Detect which cell encompasses the target text, then output its (X, Y) center coordinate. 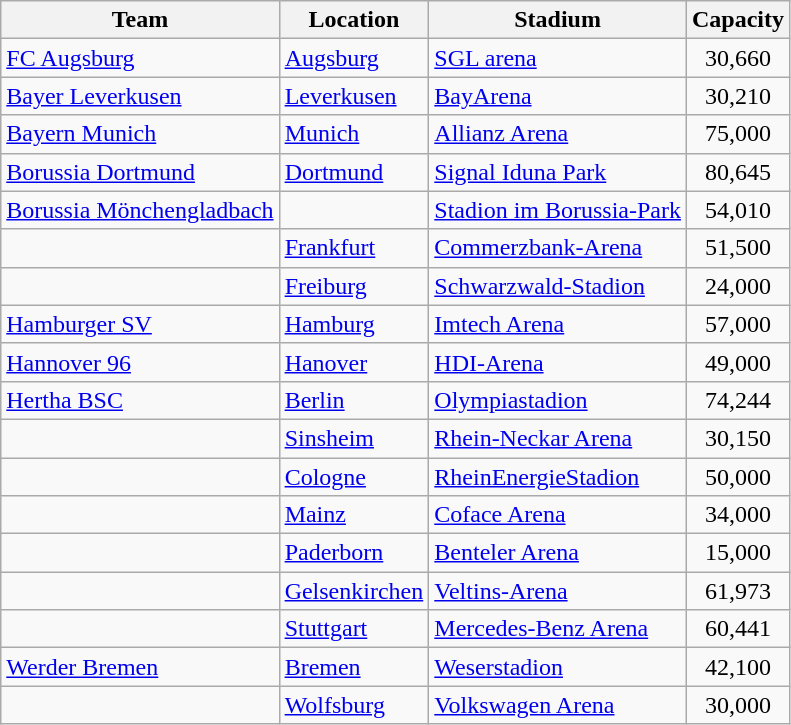
Weserstadion (558, 667)
Volkswagen Arena (558, 705)
Capacity (738, 20)
54,010 (738, 210)
Veltins-Arena (558, 591)
Mainz (354, 515)
Hertha BSC (140, 400)
Munich (354, 134)
Hanover (354, 362)
15,000 (738, 553)
Hamburg (354, 324)
Stadion im Borussia-Park (558, 210)
Olympiastadion (558, 400)
Berlin (354, 400)
Stadium (558, 20)
BayArena (558, 96)
57,000 (738, 324)
Allianz Arena (558, 134)
24,000 (738, 286)
Freiburg (354, 286)
HDI-Arena (558, 362)
30,000 (738, 705)
Dortmund (354, 172)
Cologne (354, 477)
Schwarzwald-Stadion (558, 286)
Location (354, 20)
Team (140, 20)
Werder Bremen (140, 667)
30,150 (738, 438)
RheinEnergieStadion (558, 477)
Commerzbank-Arena (558, 248)
50,000 (738, 477)
61,973 (738, 591)
Mercedes-Benz Arena (558, 629)
Hannover 96 (140, 362)
Paderborn (354, 553)
Gelsenkirchen (354, 591)
51,500 (738, 248)
60,441 (738, 629)
Borussia Mönchengladbach (140, 210)
Wolfsburg (354, 705)
30,210 (738, 96)
Bremen (354, 667)
Imtech Arena (558, 324)
FC Augsburg (140, 58)
Sinsheim (354, 438)
75,000 (738, 134)
Stuttgart (354, 629)
49,000 (738, 362)
Rhein-Neckar Arena (558, 438)
Hamburger SV (140, 324)
42,100 (738, 667)
Borussia Dortmund (140, 172)
Benteler Arena (558, 553)
Signal Iduna Park (558, 172)
Frankfurt (354, 248)
74,244 (738, 400)
Bayer Leverkusen (140, 96)
30,660 (738, 58)
Bayern Munich (140, 134)
SGL arena (558, 58)
Coface Arena (558, 515)
Augsburg (354, 58)
Leverkusen (354, 96)
80,645 (738, 172)
34,000 (738, 515)
